For the text-containing cell, return its midpoint in [X, Y] coordinate format. 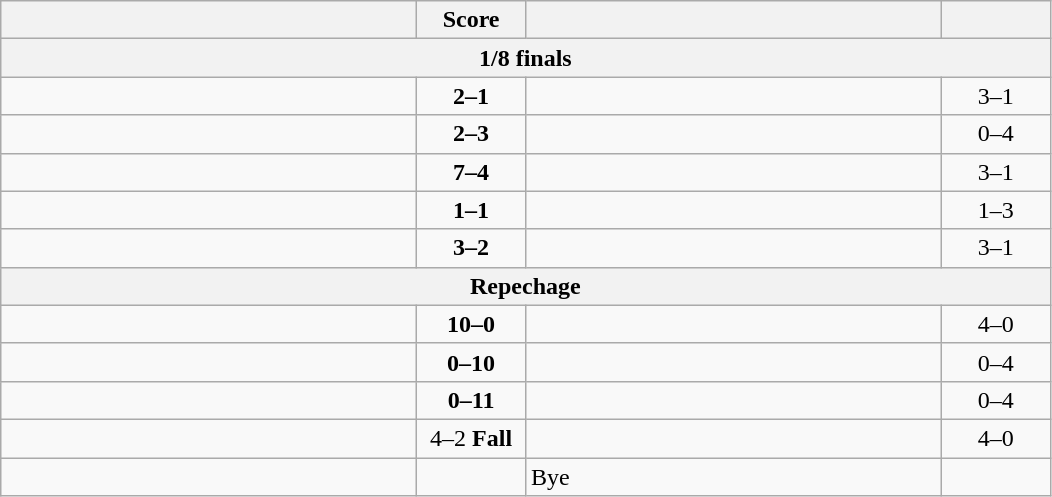
7–4 [472, 172]
Repechage [526, 286]
2–1 [472, 96]
Bye [733, 477]
1–3 [996, 210]
Score [472, 20]
0–10 [472, 362]
1–1 [472, 210]
10–0 [472, 324]
2–3 [472, 134]
3–2 [472, 248]
0–11 [472, 400]
4–2 Fall [472, 438]
1/8 finals [526, 58]
